Identify which cell holds the provided text, then report its [x, y] central coordinate. 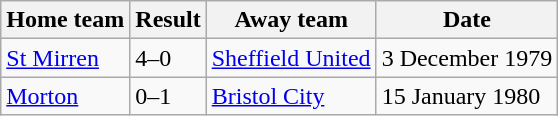
15 January 1980 [467, 96]
Result [168, 20]
0–1 [168, 96]
Bristol City [291, 96]
Sheffield United [291, 58]
Away team [291, 20]
Morton [66, 96]
3 December 1979 [467, 58]
4–0 [168, 58]
St Mirren [66, 58]
Home team [66, 20]
Date [467, 20]
